Pinpoint the cell where the given text exists, returning its (X, Y) midpoint coordinate. 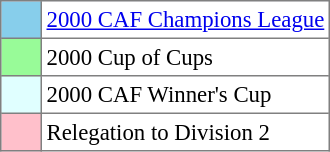
2000 Cup of Cups (185, 57)
Relegation to Division 2 (185, 132)
2000 CAF Champions League (185, 20)
2000 CAF Winner's Cup (185, 95)
